Identify which cell holds the provided text, then report its (X, Y) central coordinate. 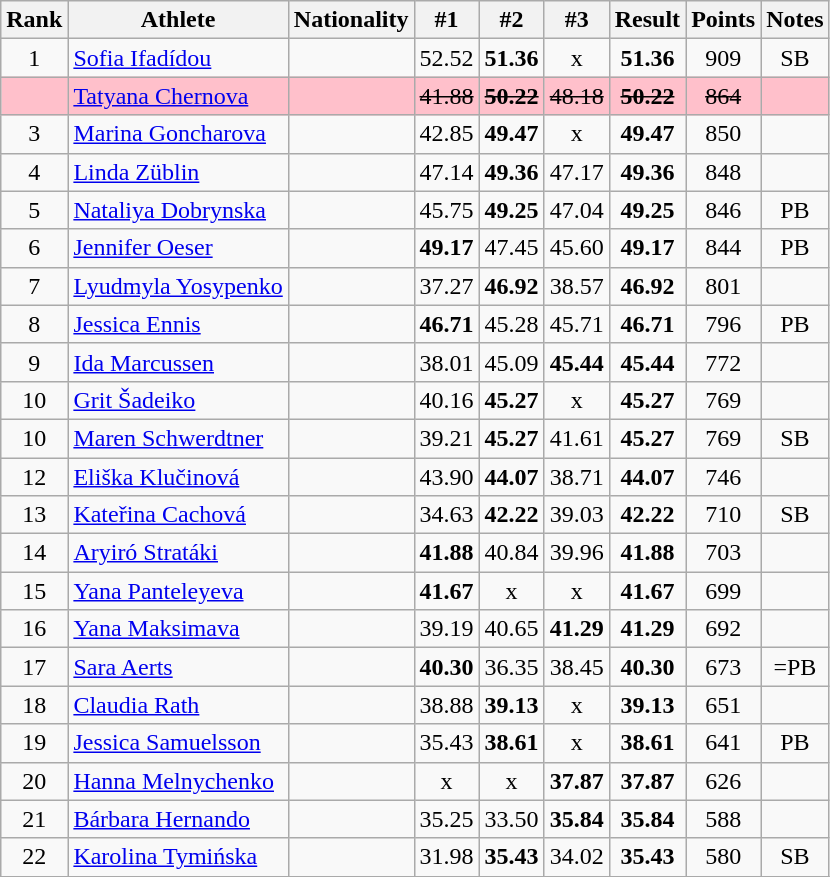
37.27 (446, 286)
39.21 (446, 438)
850 (724, 134)
38.71 (576, 477)
47.14 (446, 172)
43.90 (446, 477)
14 (34, 553)
3 (34, 134)
Rank (34, 20)
34.02 (576, 857)
1 (34, 58)
699 (724, 591)
Sara Aerts (178, 667)
Claudia Rath (178, 705)
846 (724, 210)
33.50 (512, 819)
#2 (512, 20)
45.28 (512, 324)
673 (724, 667)
19 (34, 743)
15 (34, 591)
9 (34, 362)
626 (724, 781)
38.45 (576, 667)
34.63 (446, 515)
21 (34, 819)
Jessica Ennis (178, 324)
710 (724, 515)
580 (724, 857)
Yana Maksimava (178, 629)
Eliška Klučinová (178, 477)
588 (724, 819)
848 (724, 172)
12 (34, 477)
45.09 (512, 362)
39.96 (576, 553)
40.84 (512, 553)
22 (34, 857)
42.85 (446, 134)
36.35 (512, 667)
Sofia Ifadídou (178, 58)
7 (34, 286)
909 (724, 58)
Nationality (351, 20)
Result (647, 20)
703 (724, 553)
47.45 (512, 248)
Bárbara Hernando (178, 819)
16 (34, 629)
Linda Züblin (178, 172)
Grit Šadeiko (178, 400)
31.98 (446, 857)
Notes (795, 20)
17 (34, 667)
52.52 (446, 58)
8 (34, 324)
864 (724, 96)
45.71 (576, 324)
38.01 (446, 362)
801 (724, 286)
#1 (446, 20)
47.04 (576, 210)
746 (724, 477)
45.75 (446, 210)
844 (724, 248)
Nataliya Dobrynska (178, 210)
Ida Marcussen (178, 362)
39.19 (446, 629)
40.16 (446, 400)
Yana Panteleyeva (178, 591)
Karolina Tymińska (178, 857)
=PB (795, 667)
641 (724, 743)
Aryiró Stratáki (178, 553)
Tatyana Chernova (178, 96)
Maren Schwerdtner (178, 438)
Points (724, 20)
Lyudmyla Yosypenko (178, 286)
6 (34, 248)
38.57 (576, 286)
41.61 (576, 438)
Jessica Samuelsson (178, 743)
Hanna Melnychenko (178, 781)
Marina Goncharova (178, 134)
39.03 (576, 515)
#3 (576, 20)
Kateřina Cachová (178, 515)
47.17 (576, 172)
Athlete (178, 20)
13 (34, 515)
18 (34, 705)
48.18 (576, 96)
20 (34, 781)
5 (34, 210)
692 (724, 629)
4 (34, 172)
796 (724, 324)
35.25 (446, 819)
40.65 (512, 629)
772 (724, 362)
651 (724, 705)
Jennifer Oeser (178, 248)
38.88 (446, 705)
45.60 (576, 248)
